Output the (x, y) coordinate of the center of the cell containing the given text.  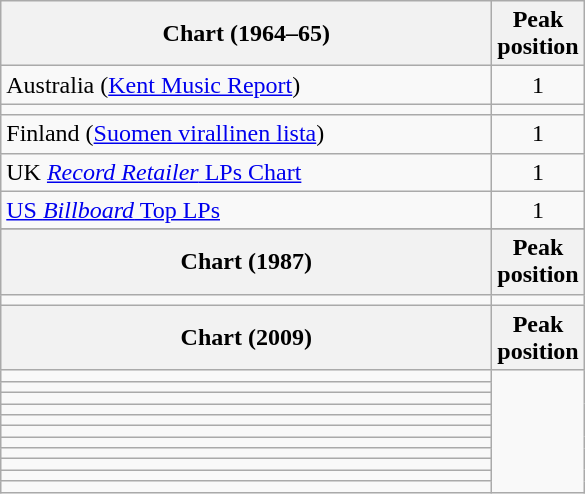
Finland (Suomen virallinen lista) (246, 134)
UK Record Retailer LPs Chart (246, 172)
US Billboard Top LPs (246, 210)
Chart (2009) (246, 338)
Australia (Kent Music Report) (246, 85)
Chart (1964–65) (246, 34)
Chart (1987) (246, 262)
